Provide the (x, y) coordinate of the cell's center where the given text is located.  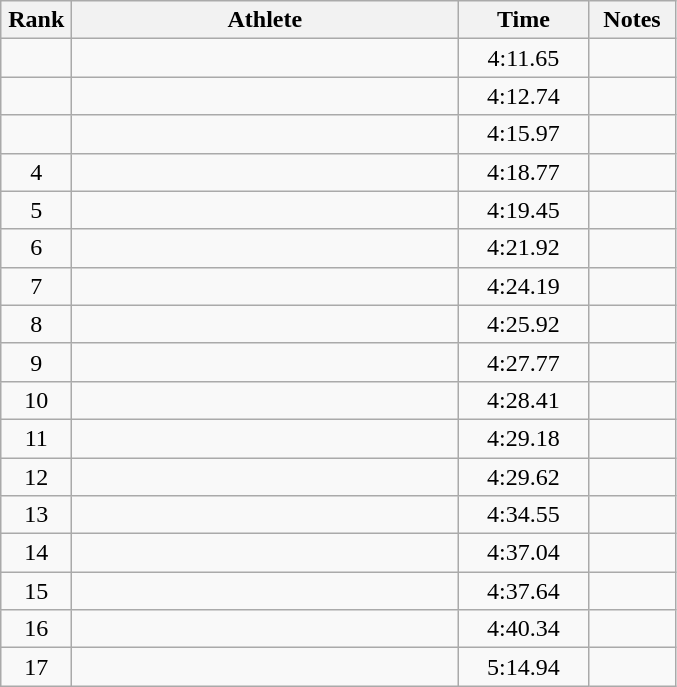
7 (36, 286)
5:14.94 (524, 667)
4:19.45 (524, 210)
Notes (632, 20)
4:18.77 (524, 172)
13 (36, 515)
14 (36, 553)
4:24.19 (524, 286)
4:21.92 (524, 248)
Rank (36, 20)
4:29.18 (524, 438)
4:25.92 (524, 324)
Time (524, 20)
4:37.64 (524, 591)
4:37.04 (524, 553)
4:40.34 (524, 629)
4:34.55 (524, 515)
4:29.62 (524, 477)
6 (36, 248)
12 (36, 477)
4 (36, 172)
11 (36, 438)
9 (36, 362)
Athlete (265, 20)
4:28.41 (524, 400)
10 (36, 400)
17 (36, 667)
15 (36, 591)
16 (36, 629)
4:11.65 (524, 58)
4:15.97 (524, 134)
4:12.74 (524, 96)
4:27.77 (524, 362)
5 (36, 210)
8 (36, 324)
